Scan for the cell matching the given text and deliver its [X, Y] coordinate at center. 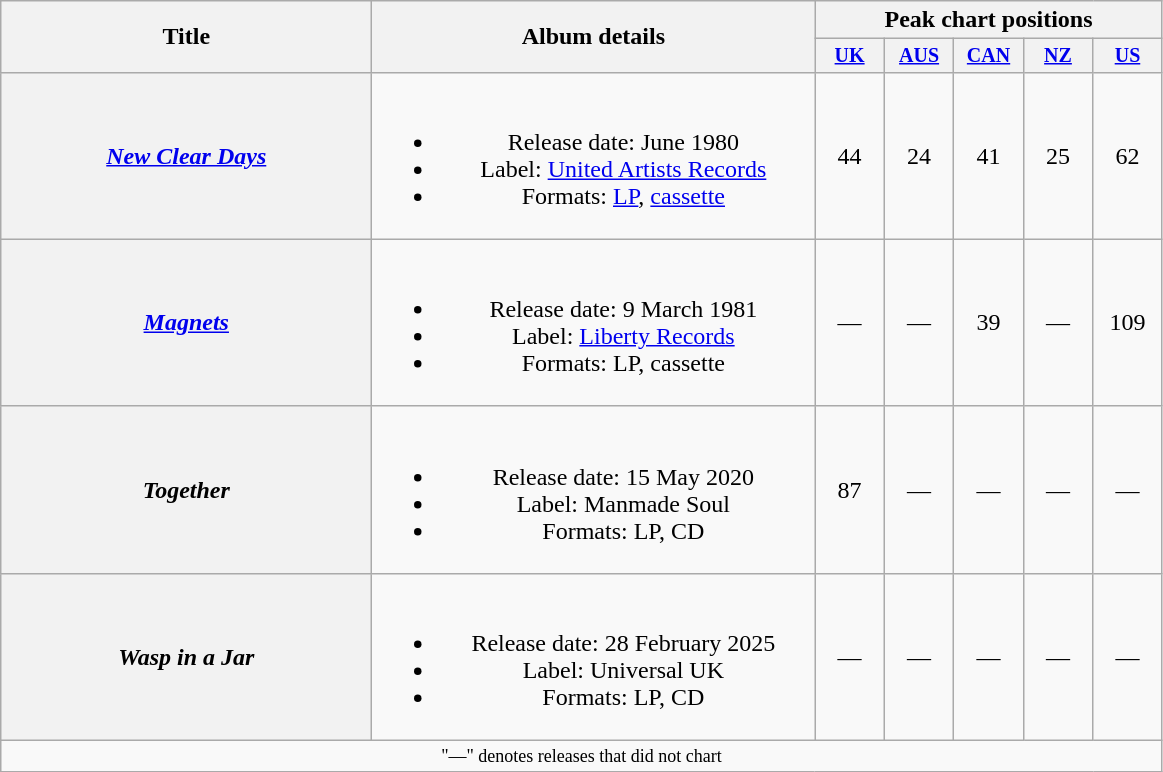
AUS [918, 56]
Album details [594, 37]
39 [988, 322]
87 [850, 490]
Peak chart positions [988, 20]
62 [1128, 156]
24 [918, 156]
Magnets [186, 322]
44 [850, 156]
Release date: 9 March 1981Label: Liberty RecordsFormats: LP, cassette [594, 322]
Together [186, 490]
New Clear Days [186, 156]
25 [1058, 156]
CAN [988, 56]
Release date: 15 May 2020Label: Manmade SoulFormats: LP, CD [594, 490]
41 [988, 156]
UK [850, 56]
Release date: 28 February 2025Label: Universal UKFormats: LP, CD [594, 656]
109 [1128, 322]
NZ [1058, 56]
Release date: June 1980Label: United Artists RecordsFormats: LP, cassette [594, 156]
"—" denotes releases that did not chart [582, 756]
US [1128, 56]
Title [186, 37]
Wasp in a Jar [186, 656]
